Capture the cell that displays the provided text and extract its [x, y] central coordinate. 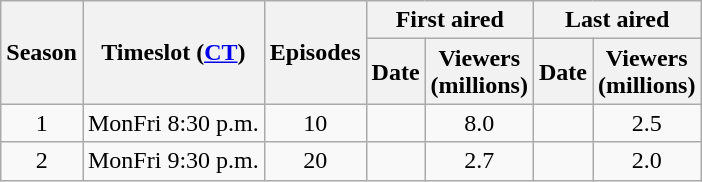
Episodes [315, 52]
20 [315, 161]
2.0 [646, 161]
8.0 [479, 123]
Season [42, 52]
1 [42, 123]
2 [42, 161]
MonFri 9:30 p.m. [173, 161]
2.5 [646, 123]
Timeslot (CT) [173, 52]
First aired [450, 20]
10 [315, 123]
MonFri 8:30 p.m. [173, 123]
2.7 [479, 161]
Last aired [616, 20]
